Output the (X, Y) coordinate of the center of the cell containing the given text.  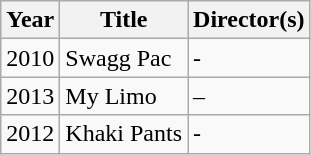
Title (124, 20)
2013 (30, 96)
2010 (30, 58)
– (250, 96)
Khaki Pants (124, 134)
My Limo (124, 96)
Swagg Pac (124, 58)
Director(s) (250, 20)
Year (30, 20)
2012 (30, 134)
